Return (X, Y) of the center of cell containing provided text 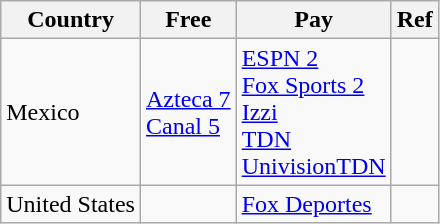
Azteca 7Canal 5 (188, 112)
Fox Deportes (314, 204)
United States (71, 204)
Pay (314, 20)
ESPN 2Fox Sports 2IzziTDNUnivisionTDN (314, 112)
Country (71, 20)
Ref (414, 20)
Free (188, 20)
Mexico (71, 112)
